Find where the given text appears and provide that cell's center as (X, Y) coordinate. 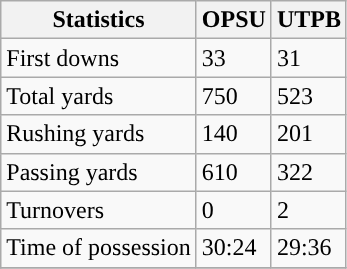
UTPB (308, 20)
0 (234, 210)
2 (308, 210)
Time of possession (99, 248)
201 (308, 134)
322 (308, 172)
610 (234, 172)
523 (308, 96)
140 (234, 134)
30:24 (234, 248)
Passing yards (99, 172)
Total yards (99, 96)
750 (234, 96)
OPSU (234, 20)
Turnovers (99, 210)
Rushing yards (99, 134)
First downs (99, 58)
31 (308, 58)
33 (234, 58)
Statistics (99, 20)
29:36 (308, 248)
